Output the (X, Y) coordinate of the center of the cell containing the given text.  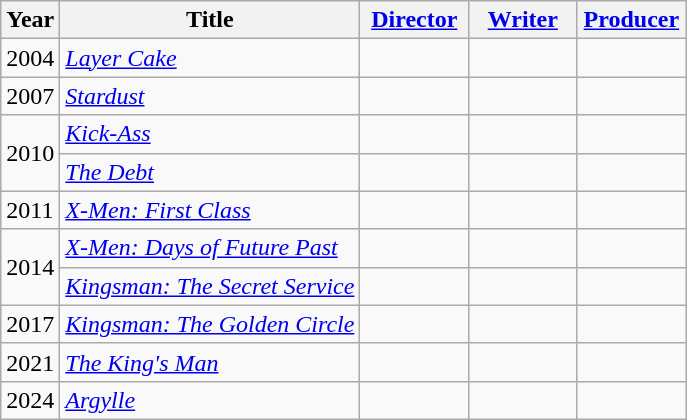
2004 (30, 58)
Producer (632, 20)
2011 (30, 210)
Year (30, 20)
The Debt (210, 172)
Title (210, 20)
The King's Man (210, 362)
X-Men: First Class (210, 210)
Writer (524, 20)
Kingsman: The Secret Service (210, 286)
2024 (30, 400)
Kick-Ass (210, 134)
Director (414, 20)
Layer Cake (210, 58)
2014 (30, 267)
Argylle (210, 400)
Kingsman: The Golden Circle (210, 324)
2007 (30, 96)
2017 (30, 324)
X-Men: Days of Future Past (210, 248)
2021 (30, 362)
Stardust (210, 96)
2010 (30, 153)
